Extract the (X, Y) coordinate from the center of the cell holding the provided text.  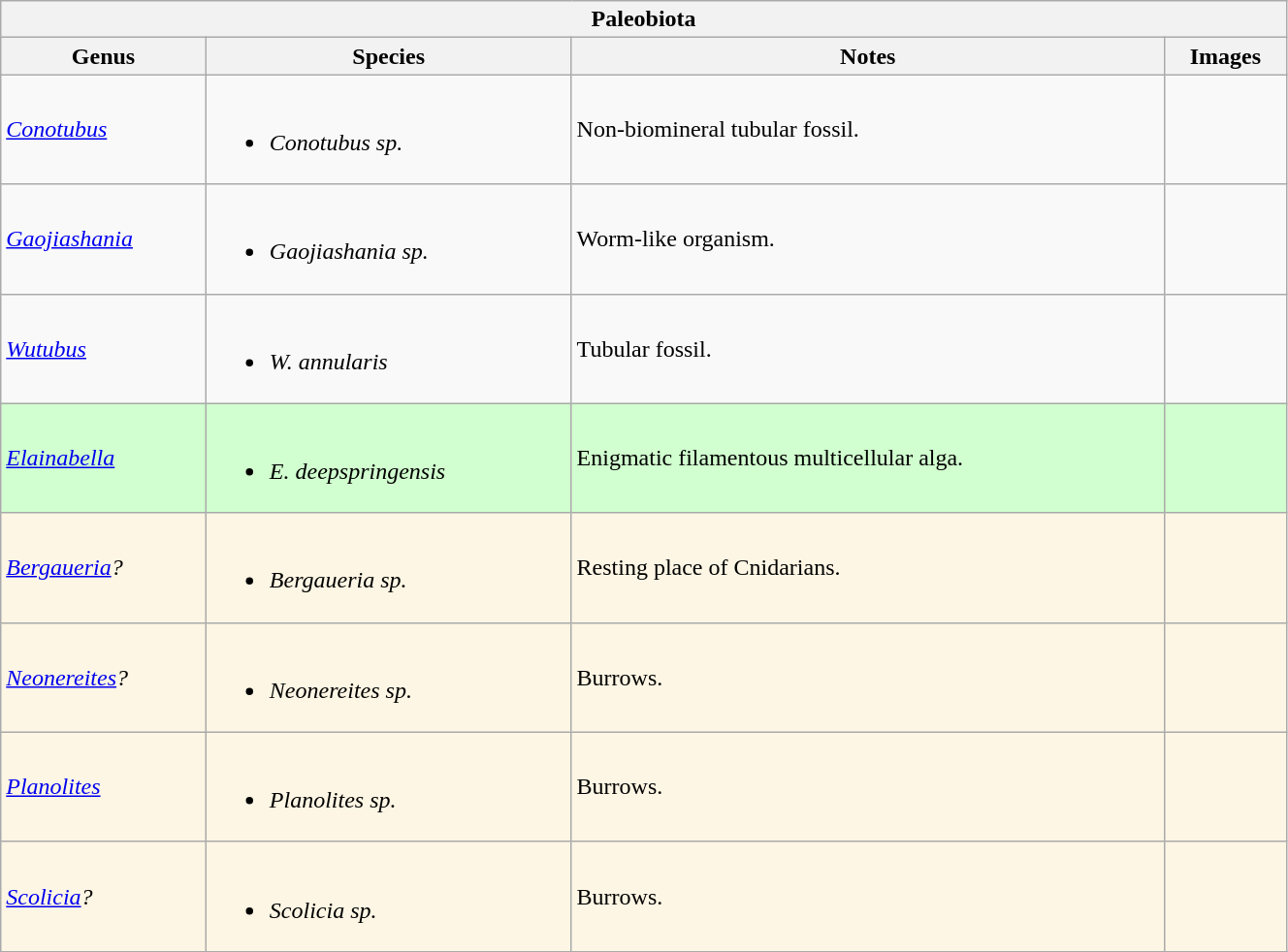
Elainabella (104, 458)
Genus (104, 56)
Gaojiashania (104, 238)
Tubular fossil. (867, 349)
E. deepspringensis (388, 458)
Scolicia? (104, 896)
Gaojiashania sp. (388, 238)
W. annularis (388, 349)
Bergaueria sp. (388, 568)
Paleobiota (644, 19)
Conotubus sp. (388, 130)
Conotubus (104, 130)
Worm-like organism. (867, 238)
Resting place of Cnidarians. (867, 568)
Species (388, 56)
Scolicia sp. (388, 896)
Images (1225, 56)
Notes (867, 56)
Neonereites sp. (388, 677)
Planolites sp. (388, 787)
Enigmatic filamentous multicellular alga. (867, 458)
Planolites (104, 787)
Non-biomineral tubular fossil. (867, 130)
Neonereites? (104, 677)
Bergaueria? (104, 568)
Wutubus (104, 349)
